Search for the cell housing the specified text and yield its (X, Y) center coordinate. 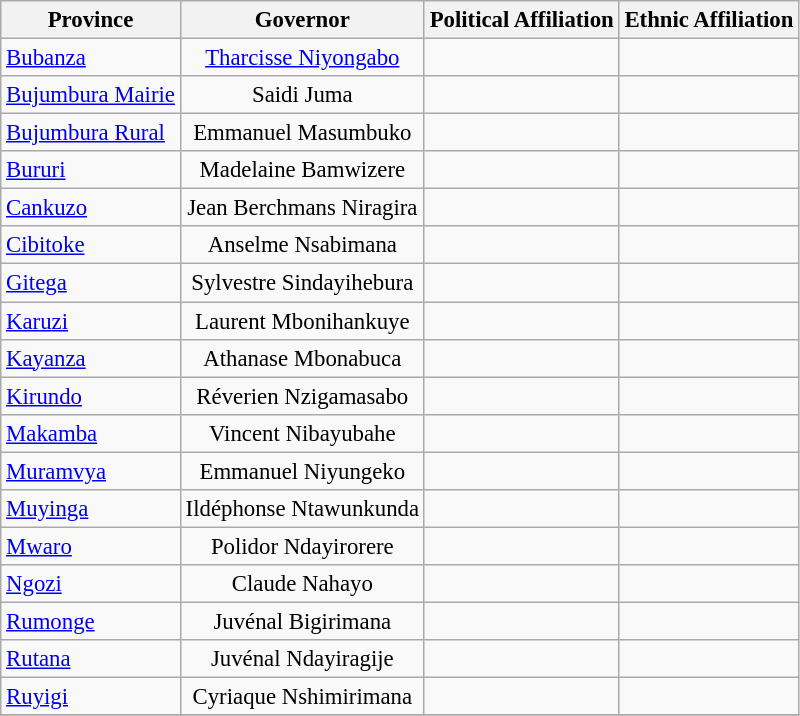
Juvénal Ndayiragije (302, 659)
Emmanuel Niyungeko (302, 471)
Cibitoke (91, 245)
Karuzi (91, 321)
Ildéphonse Ntawunkunda (302, 509)
Athanase Mbonabuca (302, 358)
Bururi (91, 170)
Réverien Nzigamasabo (302, 396)
Cyriaque Nshimirimana (302, 697)
Vincent Nibayubahe (302, 433)
Cankuzo (91, 208)
Bubanza (91, 58)
Kirundo (91, 396)
Muramvya (91, 471)
Mwaro (91, 546)
Bujumbura Mairie (91, 95)
Muyinga (91, 509)
Makamba (91, 433)
Ruyigi (91, 697)
Laurent Mbonihankuye (302, 321)
Polidor Ndayirorere (302, 546)
Gitega (91, 283)
Rumonge (91, 621)
Juvénal Bigirimana (302, 621)
Jean Berchmans Niragira (302, 208)
Bujumbura Rural (91, 133)
Emmanuel Masumbuko (302, 133)
Rutana (91, 659)
Claude Nahayo (302, 584)
Political Affiliation (522, 20)
Province (91, 20)
Saidi Juma (302, 95)
Kayanza (91, 358)
Ngozi (91, 584)
Sylvestre Sindayihebura (302, 283)
Anselme Nsabimana (302, 245)
Tharcisse Niyongabo (302, 58)
Ethnic Affiliation (709, 20)
Governor (302, 20)
Madelaine Bamwizere (302, 170)
